Output the [X, Y] coordinate of the center of the cell containing the given text.  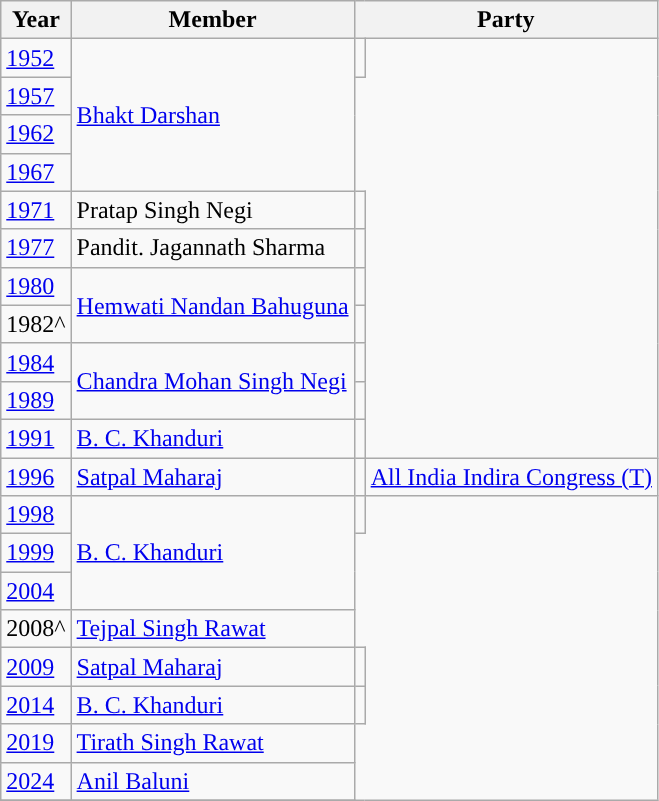
1952 [36, 58]
1957 [36, 96]
Tejpal Singh Rawat [212, 629]
1977 [36, 248]
All India Indira Congress (T) [511, 477]
Tirath Singh Rawat [212, 743]
Pandit. Jagannath Sharma [212, 248]
Pratap Singh Negi [212, 210]
1998 [36, 515]
Member [212, 20]
Anil Baluni [212, 781]
1996 [36, 477]
Chandra Mohan Singh Negi [212, 381]
Party [506, 20]
2009 [36, 667]
1967 [36, 172]
Hemwati Nandan Bahuguna [212, 305]
Year [36, 20]
2004 [36, 591]
1999 [36, 553]
Bhakt Darshan [212, 115]
1962 [36, 134]
2014 [36, 705]
2008^ [36, 629]
2019 [36, 743]
1980 [36, 286]
1991 [36, 438]
1984 [36, 362]
1982^ [36, 324]
1971 [36, 210]
1989 [36, 400]
2024 [36, 781]
